Locate the cell with the specified text and output its (x, y) center coordinate. 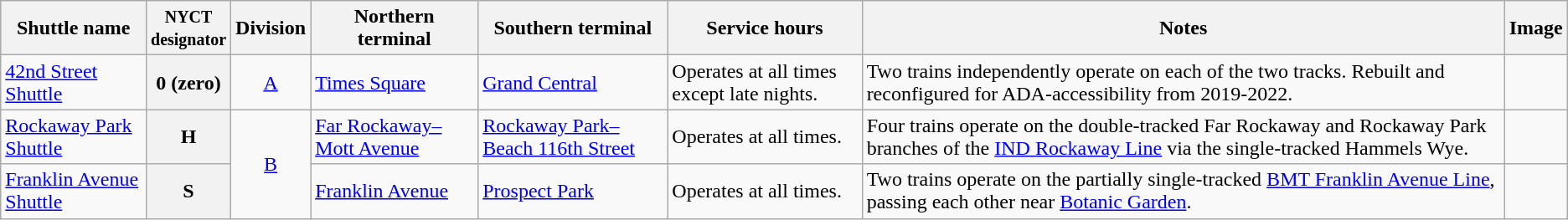
0 (zero) (189, 82)
S (189, 191)
Far Rockaway–Mott Avenue (395, 137)
H (189, 137)
Rockaway Park–Beach 116th Street (573, 137)
Service hours (765, 28)
Rockaway Park Shuttle (74, 137)
Operates at all times except late nights. (765, 82)
NYCTdesignator (189, 28)
Two trains independently operate on each of the two tracks. Rebuilt and reconfigured for ADA-accessibility from 2019-2022. (1183, 82)
42nd Street Shuttle (74, 82)
Franklin Avenue (395, 191)
Division (271, 28)
Shuttle name (74, 28)
Southern terminal (573, 28)
A (271, 82)
Two trains operate on the partially single-tracked BMT Franklin Avenue Line, passing each other near Botanic Garden. (1183, 191)
Times Square (395, 82)
Image (1536, 28)
Prospect Park (573, 191)
B (271, 164)
Four trains operate on the double-tracked Far Rockaway and Rockaway Park branches of the IND Rockaway Line via the single-tracked Hammels Wye. (1183, 137)
Franklin Avenue Shuttle (74, 191)
Grand Central (573, 82)
Notes (1183, 28)
Northern terminal (395, 28)
